Provide the (x, y) coordinate of the cell's center where the given text is located.  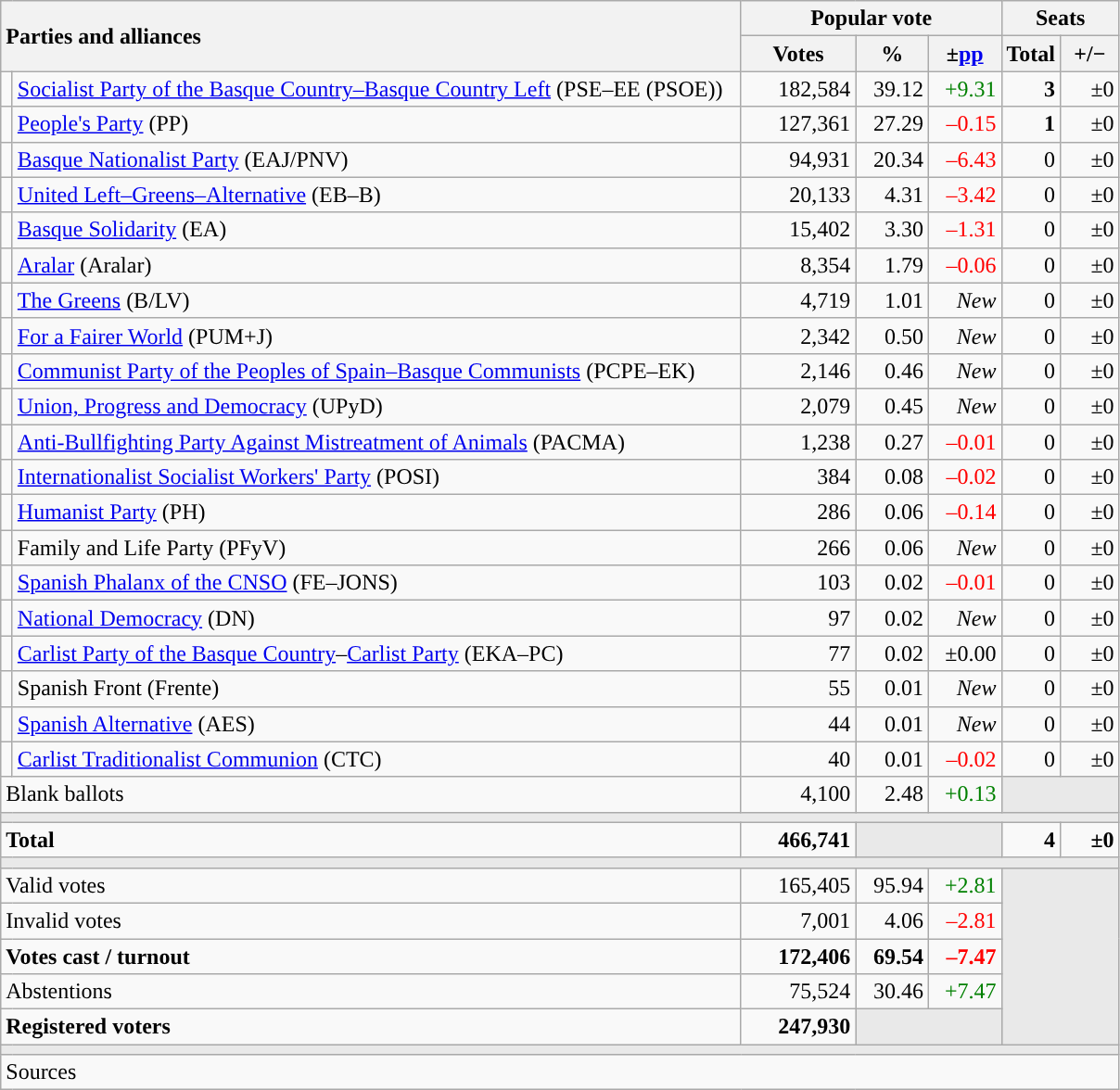
Invalid votes (371, 920)
Sources (560, 1072)
4,719 (798, 300)
Family and Life Party (PFyV) (376, 548)
+9.31 (964, 89)
+7.47 (964, 992)
2.48 (892, 794)
384 (798, 477)
0.45 (892, 406)
Popular vote (872, 19)
77 (798, 653)
172,406 (798, 956)
% (892, 54)
–6.43 (964, 159)
–7.47 (964, 956)
The Greens (B/LV) (376, 300)
2,146 (798, 371)
–1.31 (964, 230)
0.46 (892, 371)
Carlist Traditionalist Communion (CTC) (376, 759)
3 (1031, 89)
–2.81 (964, 920)
30.46 (892, 992)
20,133 (798, 195)
165,405 (798, 885)
182,584 (798, 89)
+/− (1090, 54)
Internationalist Socialist Workers' Party (POSI) (376, 477)
0.50 (892, 336)
2,079 (798, 406)
–3.42 (964, 195)
Socialist Party of the Basque Country–Basque Country Left (PSE–EE (PSOE)) (376, 89)
247,930 (798, 1027)
1,238 (798, 442)
4 (1031, 840)
40 (798, 759)
Spanish Front (Frente) (376, 689)
People's Party (PP) (376, 124)
4.31 (892, 195)
Aralar (Aralar) (376, 265)
United Left–Greens–Alternative (EB–B) (376, 195)
127,361 (798, 124)
Communist Party of the Peoples of Spain–Basque Communists (PCPE–EK) (376, 371)
±0.00 (964, 653)
4,100 (798, 794)
±pp (964, 54)
69.54 (892, 956)
286 (798, 513)
4.06 (892, 920)
0.27 (892, 442)
–0.15 (964, 124)
Blank ballots (371, 794)
Anti-Bullfighting Party Against Mistreatment of Animals (PACMA) (376, 442)
44 (798, 724)
95.94 (892, 885)
103 (798, 583)
Basque Solidarity (EA) (376, 230)
97 (798, 618)
Parties and alliances (371, 36)
266 (798, 548)
466,741 (798, 840)
Seats (1061, 19)
+2.81 (964, 885)
–0.14 (964, 513)
94,931 (798, 159)
Spanish Alternative (AES) (376, 724)
+0.13 (964, 794)
Union, Progress and Democracy (UPyD) (376, 406)
55 (798, 689)
1 (1031, 124)
2,342 (798, 336)
20.34 (892, 159)
15,402 (798, 230)
Spanish Phalanx of the CNSO (FE–JONS) (376, 583)
7,001 (798, 920)
1.79 (892, 265)
27.29 (892, 124)
–0.06 (964, 265)
Abstentions (371, 992)
Votes cast / turnout (371, 956)
1.01 (892, 300)
Votes (798, 54)
For a Fairer World (PUM+J) (376, 336)
Valid votes (371, 885)
Registered voters (371, 1027)
Basque Nationalist Party (EAJ/PNV) (376, 159)
8,354 (798, 265)
National Democracy (DN) (376, 618)
3.30 (892, 230)
39.12 (892, 89)
Humanist Party (PH) (376, 513)
0.08 (892, 477)
Carlist Party of the Basque Country–Carlist Party (EKA–PC) (376, 653)
75,524 (798, 992)
